Extract the [X, Y] coordinate from the center of the cell holding the provided text.  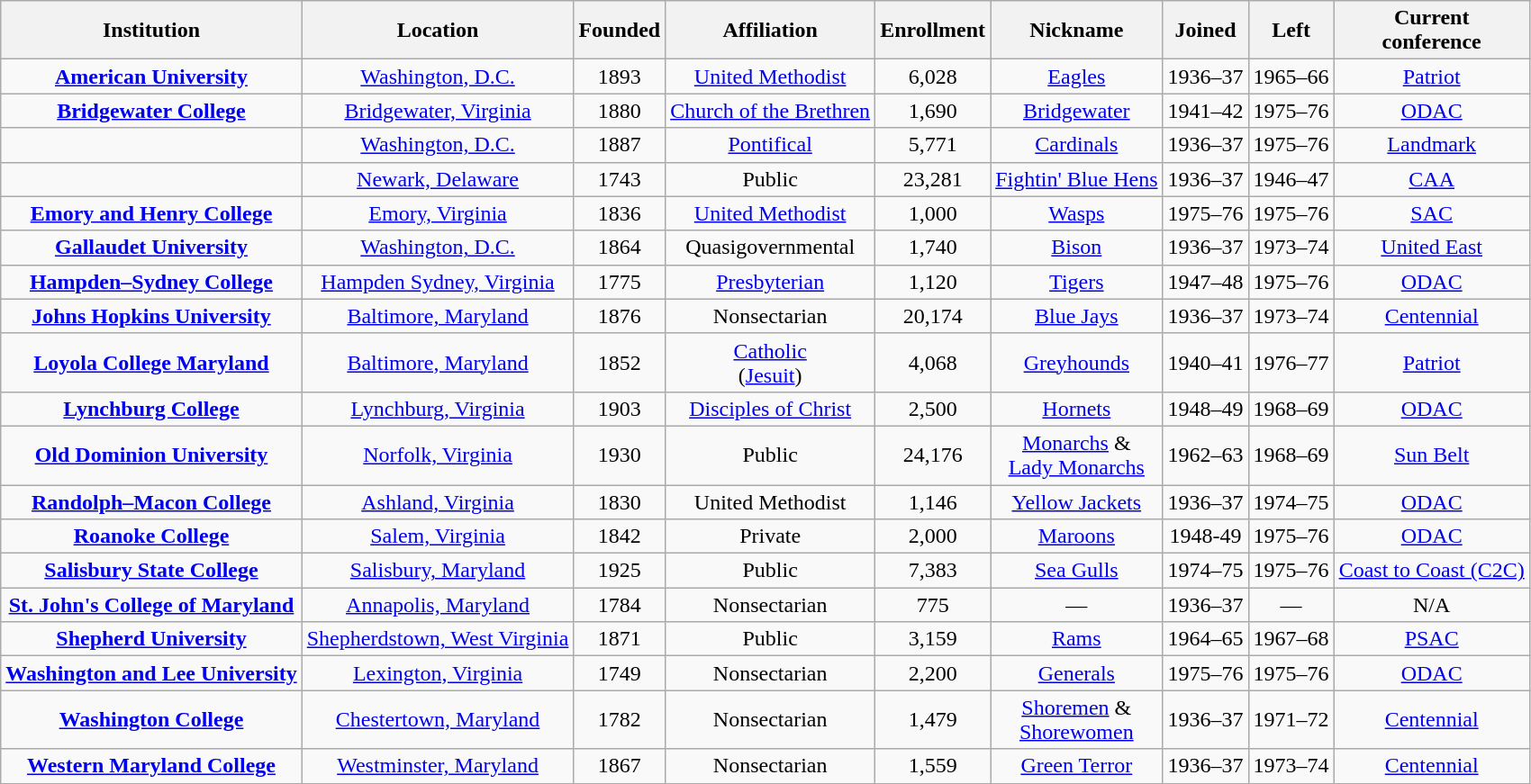
Bridgewater [1077, 111]
2,500 [933, 409]
Emory and Henry College [151, 213]
1,000 [933, 213]
Left [1291, 31]
Shoremen &Shorewomen [1077, 720]
Disciples of Christ [771, 409]
Wasps [1077, 213]
7,383 [933, 571]
Washington and Lee University [151, 673]
2,000 [933, 536]
Lexington, Virginia [438, 673]
Norfolk, Virginia [438, 455]
Joined [1205, 31]
Newark, Delaware [438, 179]
Emory, Virginia [438, 213]
Old Dominion University [151, 455]
1946–47 [1291, 179]
1871 [620, 639]
1925 [620, 571]
Pontifical [771, 145]
1830 [620, 501]
Loyola College Maryland [151, 362]
1,479 [933, 720]
Location [438, 31]
1903 [620, 409]
23,281 [933, 179]
Johns Hopkins University [151, 316]
1749 [620, 673]
Ashland, Virginia [438, 501]
Lynchburg, Virginia [438, 409]
1880 [620, 111]
1893 [620, 77]
Salisbury, Maryland [438, 571]
PSAC [1432, 639]
Shepherd University [151, 639]
Salem, Virginia [438, 536]
1976–77 [1291, 362]
1836 [620, 213]
1784 [620, 605]
5,771 [933, 145]
6,028 [933, 77]
Presbyterian [771, 282]
Eagles [1077, 77]
1,559 [933, 766]
1743 [620, 179]
Greyhounds [1077, 362]
1864 [620, 248]
Affiliation [771, 31]
Bison [1077, 248]
1782 [620, 720]
Western Maryland College [151, 766]
United East [1432, 248]
Catholic(Jesuit) [771, 362]
2,200 [933, 673]
Shepherdstown, West Virginia [438, 639]
Rams [1077, 639]
Annapolis, Maryland [438, 605]
1842 [620, 536]
775 [933, 605]
Currentconference [1432, 31]
Washington College [151, 720]
4,068 [933, 362]
Enrollment [933, 31]
Sea Gulls [1077, 571]
1948-49 [1205, 536]
Sun Belt [1432, 455]
1948–49 [1205, 409]
1962–63 [1205, 455]
Bridgewater College [151, 111]
1941–42 [1205, 111]
1971–72 [1291, 720]
1930 [620, 455]
Church of the Brethren [771, 111]
Coast to Coast (C2C) [1432, 571]
1775 [620, 282]
1967–68 [1291, 639]
1,120 [933, 282]
Blue Jays [1077, 316]
Westminster, Maryland [438, 766]
1,740 [933, 248]
1887 [620, 145]
Private [771, 536]
Cardinals [1077, 145]
1876 [620, 316]
Fightin' Blue Hens [1077, 179]
American University [151, 77]
Yellow Jackets [1077, 501]
Hornets [1077, 409]
St. John's College of Maryland [151, 605]
1965–66 [1291, 77]
1,690 [933, 111]
1867 [620, 766]
Institution [151, 31]
Lynchburg College [151, 409]
3,159 [933, 639]
N/A [1432, 605]
24,176 [933, 455]
1964–65 [1205, 639]
Founded [620, 31]
Roanoke College [151, 536]
Tigers [1077, 282]
Salisbury State College [151, 571]
Hampden Sydney, Virginia [438, 282]
Generals [1077, 673]
Monarchs &Lady Monarchs [1077, 455]
1940–41 [1205, 362]
20,174 [933, 316]
CAA [1432, 179]
1,146 [933, 501]
Bridgewater, Virginia [438, 111]
Gallaudet University [151, 248]
Chestertown, Maryland [438, 720]
Green Terror [1077, 766]
1947–48 [1205, 282]
Landmark [1432, 145]
SAC [1432, 213]
1852 [620, 362]
Hampden–Sydney College [151, 282]
Nickname [1077, 31]
Quasigovernmental [771, 248]
Maroons [1077, 536]
Randolph–Macon College [151, 501]
